Return (x, y) of the center of cell containing provided text 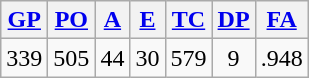
PO (72, 20)
A (112, 20)
339 (24, 58)
.948 (282, 58)
GP (24, 20)
DP (234, 20)
30 (148, 58)
44 (112, 58)
FA (282, 20)
579 (188, 58)
505 (72, 58)
9 (234, 58)
TC (188, 20)
E (148, 20)
